Return the [X, Y] coordinate for the center point of the cell that contains the specified text.  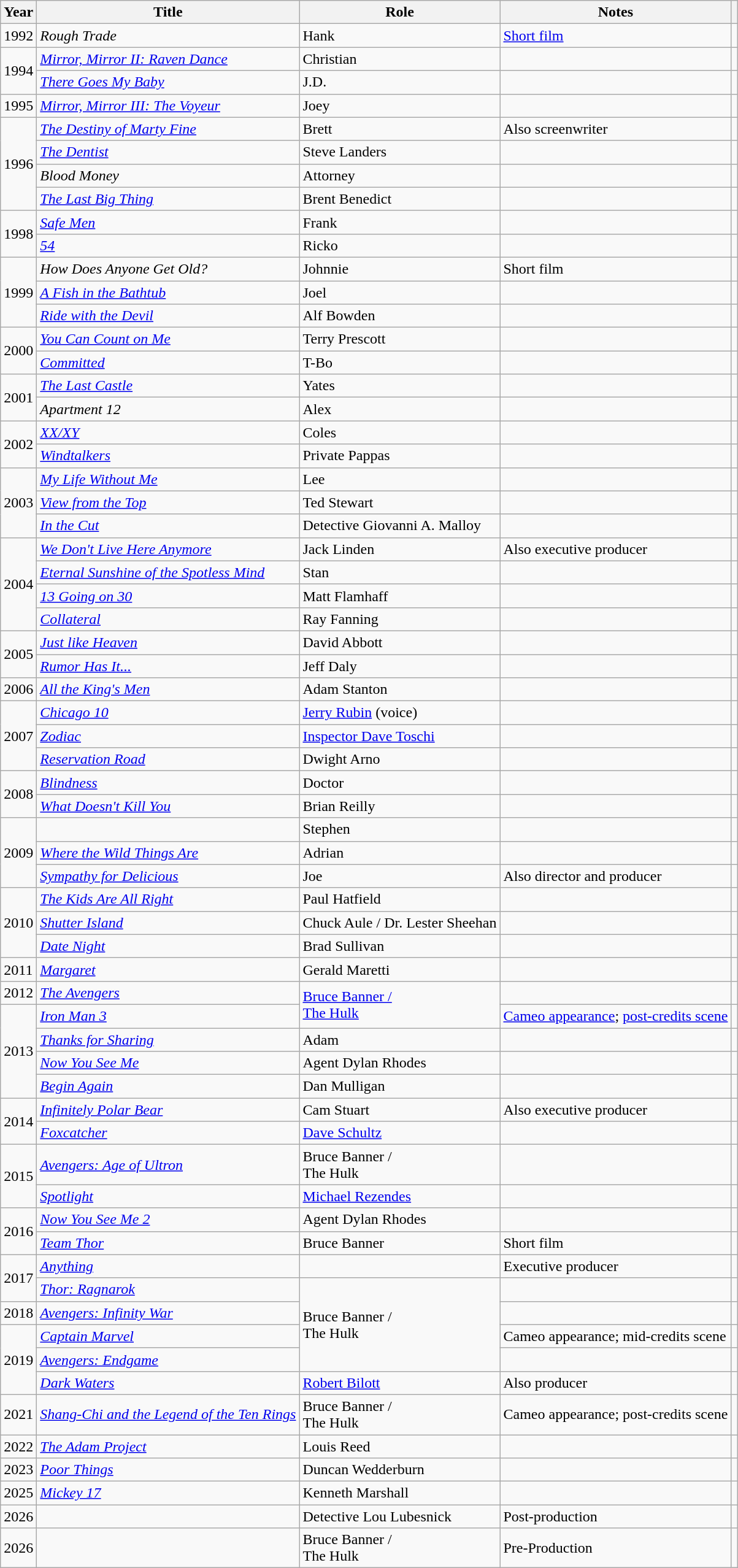
2005 [18, 654]
Role [400, 12]
2019 [18, 1359]
Just like Heaven [168, 642]
Yates [400, 386]
Cam Stuart [400, 1110]
Dwight Arno [400, 759]
Begin Again [168, 1086]
Year [18, 12]
Johnnie [400, 269]
2002 [18, 444]
Attorney [400, 175]
Alf Bowden [400, 316]
2012 [18, 993]
Anything [168, 1266]
We Don't Live Here Anymore [168, 549]
The Destiny of Marty Fine [168, 129]
Notes [616, 12]
Brett [400, 129]
Now You See Me [168, 1063]
Adam Stanton [400, 690]
There Goes My Baby [168, 82]
Mickey 17 [168, 1493]
Detective Lou Lubesnick [400, 1516]
Coles [400, 432]
Margaret [168, 969]
Chicago 10 [168, 713]
My Life Without Me [168, 479]
Blood Money [168, 175]
2013 [18, 1051]
Doctor [400, 783]
Thanks for Sharing [168, 1040]
All the King's Men [168, 690]
Kenneth Marshall [400, 1493]
13 Going on 30 [168, 596]
Jeff Daly [400, 666]
2021 [18, 1415]
Adam [400, 1040]
David Abbott [400, 642]
Committed [168, 363]
Shutter Island [168, 923]
Poor Things [168, 1470]
Team Thor [168, 1243]
Dave Schultz [400, 1133]
Alex [400, 409]
The Kids Are All Right [168, 899]
2010 [18, 923]
Sympathy for Delicious [168, 876]
Safe Men [168, 222]
Duncan Wedderburn [400, 1470]
1998 [18, 234]
The Last Castle [168, 386]
Where the Wild Things Are [168, 853]
Post-production [616, 1516]
Terry Prescott [400, 339]
Stephen [400, 829]
Dan Mulligan [400, 1086]
A Fish in the Bathtub [168, 293]
Brian Reilly [400, 806]
Steve Landers [400, 152]
Spotlight [168, 1196]
Apartment 12 [168, 409]
Windtalkers [168, 456]
Joe [400, 876]
Rough Trade [168, 36]
2011 [18, 969]
Jerry Rubin (voice) [400, 713]
2006 [18, 690]
Eternal Sunshine of the Spotless Mind [168, 572]
XX/XY [168, 432]
View from the Top [168, 502]
2001 [18, 398]
Ray Fanning [400, 619]
T-Bo [400, 363]
Avengers: Age of Ultron [168, 1164]
Adrian [400, 853]
Louis Reed [400, 1446]
Title [168, 12]
1996 [18, 164]
1992 [18, 36]
Robert Bilott [400, 1383]
Dark Waters [168, 1383]
J.D. [400, 82]
Ricko [400, 245]
Ride with the Devil [168, 316]
Ted Stewart [400, 502]
2003 [18, 502]
Chuck Aule / Dr. Lester Sheehan [400, 923]
2025 [18, 1493]
Also director and producer [616, 876]
Also producer [616, 1383]
You Can Count on Me [168, 339]
Inspector Dave Toschi [400, 736]
Avengers: Infinity War [168, 1313]
In the Cut [168, 526]
Joey [400, 106]
Now You See Me 2 [168, 1220]
Date Night [168, 946]
Joel [400, 293]
Pre-Production [616, 1548]
2000 [18, 351]
Cameo appearance; mid-credits scene [616, 1336]
Zodiac [168, 736]
Jack Linden [400, 549]
54 [168, 245]
Brad Sullivan [400, 946]
The Last Big Thing [168, 199]
2018 [18, 1313]
2009 [18, 853]
Mirror, Mirror III: The Voyeur [168, 106]
Rumor Has It... [168, 666]
2016 [18, 1231]
Bruce Banner [400, 1243]
How Does Anyone Get Old? [168, 269]
Foxcatcher [168, 1133]
Infinitely Polar Bear [168, 1110]
1995 [18, 106]
Detective Giovanni A. Malloy [400, 526]
Christian [400, 59]
Shang-Chi and the Legend of the Ten Rings [168, 1415]
Gerald Maretti [400, 969]
1994 [18, 71]
Executive producer [616, 1266]
Matt Flamhaff [400, 596]
2015 [18, 1177]
The Dentist [168, 152]
Lee [400, 479]
Mirror, Mirror II: Raven Dance [168, 59]
2022 [18, 1446]
2023 [18, 1470]
2004 [18, 584]
Michael Rezendes [400, 1196]
Also screenwriter [616, 129]
Iron Man 3 [168, 1016]
Thor: Ragnarok [168, 1289]
Brent Benedict [400, 199]
The Avengers [168, 993]
Blindness [168, 783]
Paul Hatfield [400, 899]
1999 [18, 292]
2017 [18, 1278]
What Doesn't Kill You [168, 806]
2014 [18, 1121]
Avengers: Endgame [168, 1359]
Hank [400, 36]
2007 [18, 736]
Reservation Road [168, 759]
Private Pappas [400, 456]
Frank [400, 222]
The Adam Project [168, 1446]
Stan [400, 572]
Captain Marvel [168, 1336]
Collateral [168, 619]
2008 [18, 794]
